From the cell containing the given text, extract its center point as (X, Y) coordinate. 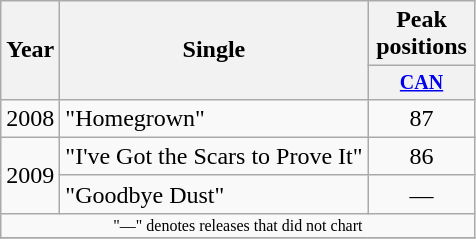
Peak positions (422, 34)
2009 (30, 175)
— (422, 194)
2008 (30, 118)
Single (214, 50)
CAN (422, 82)
Year (30, 50)
"Goodbye Dust" (214, 194)
"I've Got the Scars to Prove It" (214, 156)
"Homegrown" (214, 118)
"—" denotes releases that did not chart (238, 225)
86 (422, 156)
87 (422, 118)
